Identify which cell holds the provided text, then report its (X, Y) central coordinate. 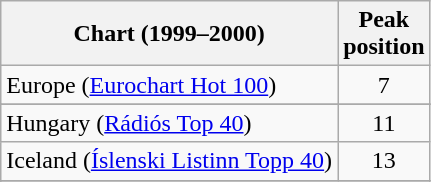
Hungary (Rádiós Top 40) (170, 123)
Iceland (Íslenski Listinn Topp 40) (170, 161)
7 (384, 85)
13 (384, 161)
11 (384, 123)
Europe (Eurochart Hot 100) (170, 85)
Peakposition (384, 34)
Chart (1999–2000) (170, 34)
